For the text-containing cell, return its midpoint in [X, Y] coordinate format. 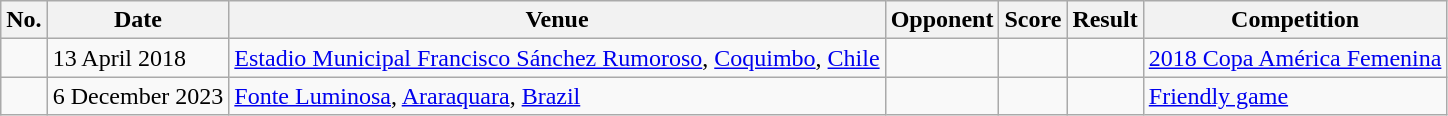
Competition [1295, 20]
Date [138, 20]
13 April 2018 [138, 58]
No. [24, 20]
Opponent [942, 20]
Score [1033, 20]
6 December 2023 [138, 96]
Result [1105, 20]
Fonte Luminosa, Araraquara, Brazil [557, 96]
Venue [557, 20]
2018 Copa América Femenina [1295, 58]
Friendly game [1295, 96]
Estadio Municipal Francisco Sánchez Rumoroso, Coquimbo, Chile [557, 58]
